Return [x, y] of the center of cell containing provided text 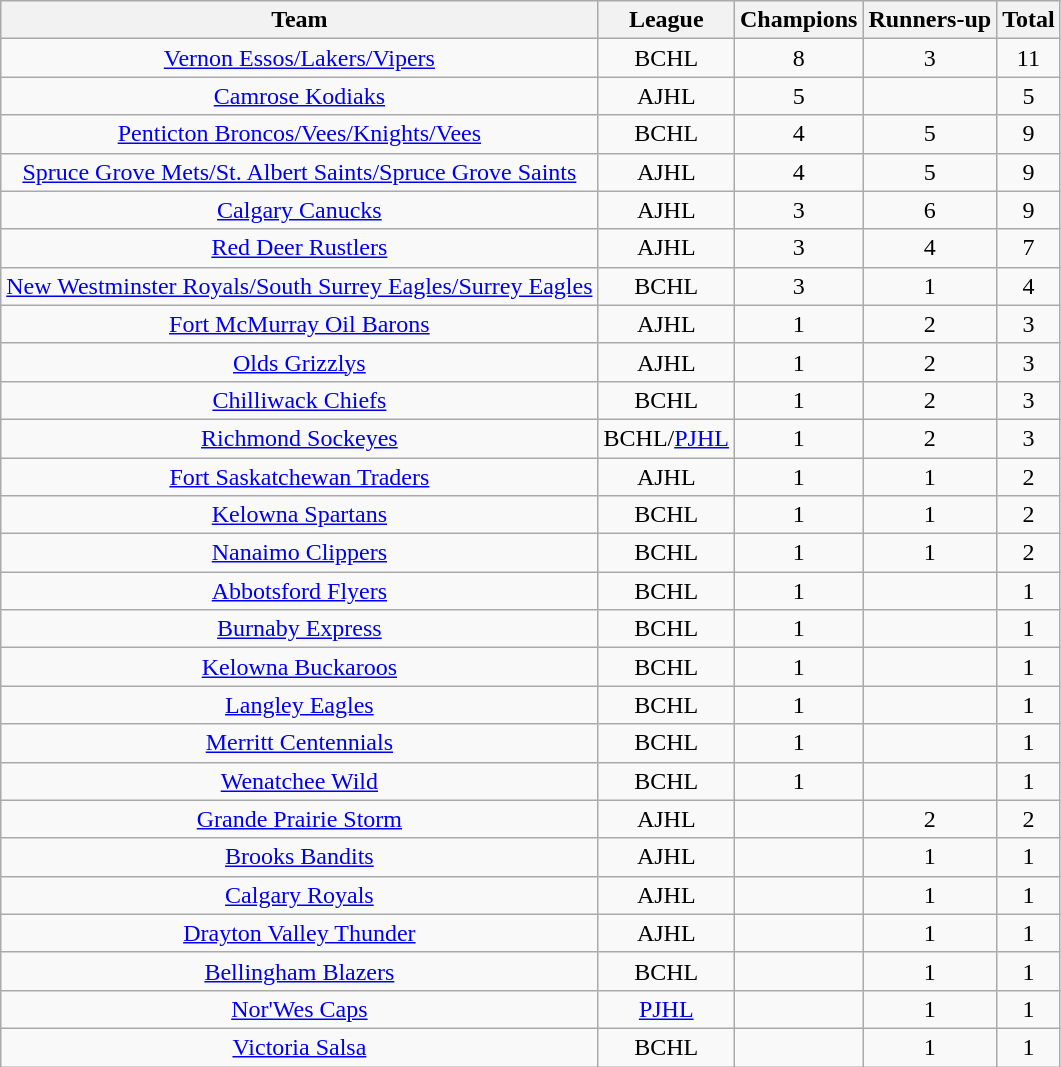
Richmond Sockeyes [300, 438]
Calgary Canucks [300, 210]
Spruce Grove Mets/St. Albert Saints/Spruce Grove Saints [300, 172]
New Westminster Royals/South Surrey Eagles/Surrey Eagles [300, 286]
Chilliwack Chiefs [300, 400]
Fort Saskatchewan Traders [300, 477]
BCHL/PJHL [666, 438]
Langley Eagles [300, 705]
Vernon Essos/Lakers/Vipers [300, 58]
Burnaby Express [300, 629]
Runners-up [930, 20]
Wenatchee Wild [300, 781]
Olds Grizzlys [300, 362]
Victoria Salsa [300, 1047]
Abbotsford Flyers [300, 591]
League [666, 20]
Brooks Bandits [300, 857]
Fort McMurray Oil Barons [300, 324]
11 [1029, 58]
PJHL [666, 1009]
Kelowna Buckaroos [300, 667]
6 [930, 210]
Grande Prairie Storm [300, 819]
8 [798, 58]
Camrose Kodiaks [300, 96]
Team [300, 20]
Merritt Centennials [300, 743]
Champions [798, 20]
Bellingham Blazers [300, 971]
Red Deer Rustlers [300, 248]
Penticton Broncos/Vees/Knights/Vees [300, 134]
Drayton Valley Thunder [300, 933]
7 [1029, 248]
Nor'Wes Caps [300, 1009]
Kelowna Spartans [300, 515]
Total [1029, 20]
Nanaimo Clippers [300, 553]
Calgary Royals [300, 895]
